Pinpoint the cell where the given text exists, returning its (x, y) midpoint coordinate. 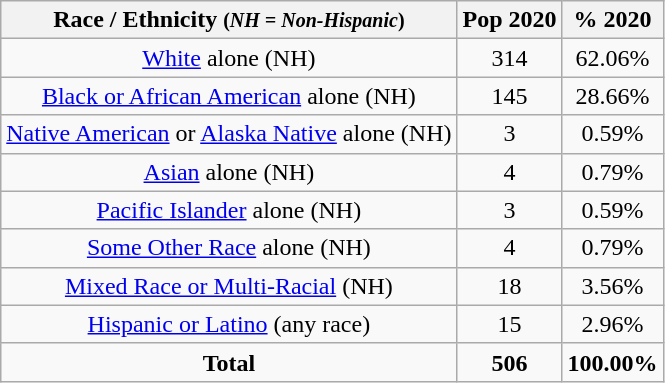
Native American or Alaska Native alone (NH) (229, 134)
White alone (NH) (229, 58)
3.56% (612, 286)
Total (229, 362)
Pop 2020 (510, 20)
62.06% (612, 58)
100.00% (612, 362)
% 2020 (612, 20)
28.66% (612, 96)
Mixed Race or Multi-Racial (NH) (229, 286)
Asian alone (NH) (229, 172)
Pacific Islander alone (NH) (229, 210)
314 (510, 58)
Race / Ethnicity (NH = Non-Hispanic) (229, 20)
Black or African American alone (NH) (229, 96)
2.96% (612, 324)
Hispanic or Latino (any race) (229, 324)
18 (510, 286)
145 (510, 96)
506 (510, 362)
Some Other Race alone (NH) (229, 248)
15 (510, 324)
